Capture the cell that displays the provided text and extract its (X, Y) central coordinate. 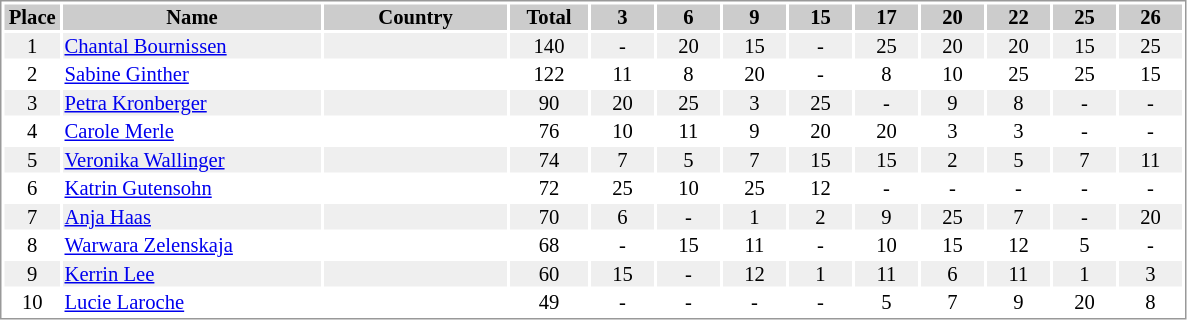
Katrin Gutensohn (192, 189)
49 (549, 303)
68 (549, 245)
Lucie Laroche (192, 303)
4 (32, 131)
Kerrin Lee (192, 274)
74 (549, 160)
Petra Kronberger (192, 103)
Warwara Zelenskaja (192, 245)
17 (886, 17)
Anja Haas (192, 217)
Carole Merle (192, 131)
70 (549, 217)
122 (549, 75)
76 (549, 131)
22 (1018, 17)
Country (416, 17)
Chantal Bournissen (192, 46)
60 (549, 274)
Name (192, 17)
Total (549, 17)
26 (1150, 17)
Veronika Wallinger (192, 160)
72 (549, 189)
140 (549, 46)
90 (549, 103)
Place (32, 17)
Sabine Ginther (192, 75)
